Find where the given text appears and provide that cell's center as (x, y) coordinate. 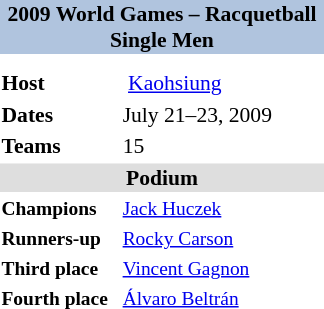
Runners-up (59, 238)
Jack Huczek (222, 208)
Teams (59, 146)
Kaohsiung (222, 83)
Podium (162, 178)
Champions (59, 208)
Rocky Carson (222, 238)
15 (222, 146)
Host (59, 83)
2009 World Games – Racquetball Single Men (162, 27)
July 21–23, 2009 (222, 114)
Vincent Gagnon (222, 268)
Third place (59, 268)
Dates (59, 114)
